From the cell containing the given text, extract its center point as [X, Y] coordinate. 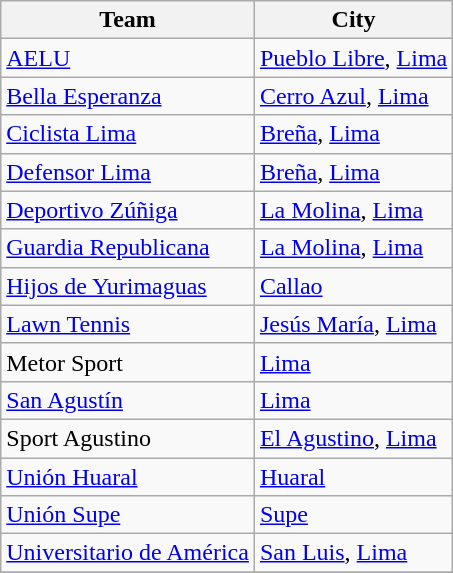
Jesús María, Lima [353, 324]
Team [128, 20]
Ciclista Lima [128, 134]
Supe [353, 515]
Guardia Republicana [128, 248]
Metor Sport [128, 362]
Defensor Lima [128, 172]
Cerro Azul, Lima [353, 96]
Unión Supe [128, 515]
Pueblo Libre, Lima [353, 58]
Hijos de Yurimaguas [128, 286]
Callao [353, 286]
Lawn Tennis [128, 324]
San Luis, Lima [353, 553]
City [353, 20]
Deportivo Zúñiga [128, 210]
AELU [128, 58]
Huaral [353, 477]
Bella Esperanza [128, 96]
El Agustino, Lima [353, 438]
Sport Agustino [128, 438]
Universitario de América [128, 553]
Unión Huaral [128, 477]
San Agustín [128, 400]
